Return the [X, Y] coordinate for the center point of the cell that contains the specified text.  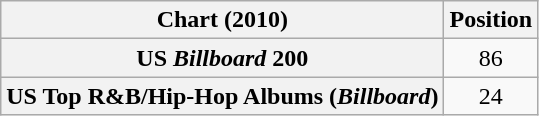
Chart (2010) [222, 20]
24 [491, 96]
US Billboard 200 [222, 58]
86 [491, 58]
Position [491, 20]
US Top R&B/Hip-Hop Albums (Billboard) [222, 96]
